Extract the (X, Y) coordinate from the center of the cell holding the provided text.  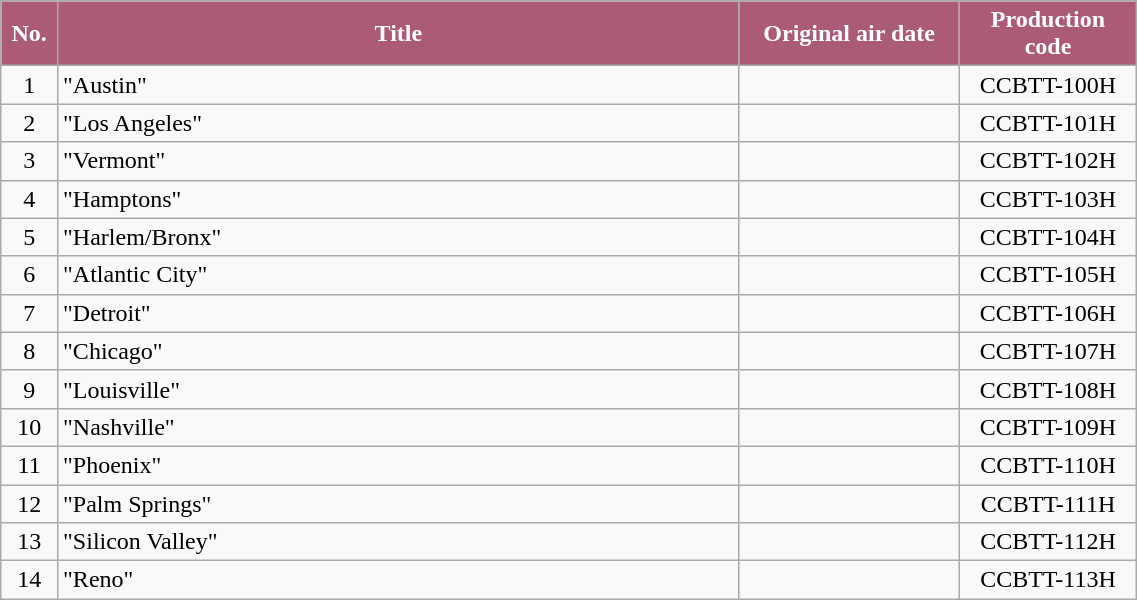
"Hamptons" (399, 199)
"Los Angeles" (399, 123)
"Silicon Valley" (399, 542)
10 (30, 427)
"Chicago" (399, 351)
"Harlem/Bronx" (399, 237)
"Detroit" (399, 313)
"Louisville" (399, 389)
CCBTT-113H (1048, 580)
CCBTT-109H (1048, 427)
CCBTT-112H (1048, 542)
1 (30, 85)
8 (30, 351)
13 (30, 542)
CCBTT-102H (1048, 161)
"Austin" (399, 85)
Productioncode (1048, 34)
CCBTT-106H (1048, 313)
3 (30, 161)
Original air date (849, 34)
CCBTT-107H (1048, 351)
"Atlantic City" (399, 275)
"Phoenix" (399, 465)
14 (30, 580)
CCBTT-110H (1048, 465)
CCBTT-104H (1048, 237)
No. (30, 34)
"Palm Springs" (399, 503)
CCBTT-111H (1048, 503)
2 (30, 123)
"Nashville" (399, 427)
Title (399, 34)
9 (30, 389)
CCBTT-103H (1048, 199)
CCBTT-100H (1048, 85)
12 (30, 503)
6 (30, 275)
"Vermont" (399, 161)
CCBTT-105H (1048, 275)
4 (30, 199)
11 (30, 465)
"Reno" (399, 580)
7 (30, 313)
CCBTT-101H (1048, 123)
5 (30, 237)
CCBTT-108H (1048, 389)
